From the cell containing the given text, extract its center point as (x, y) coordinate. 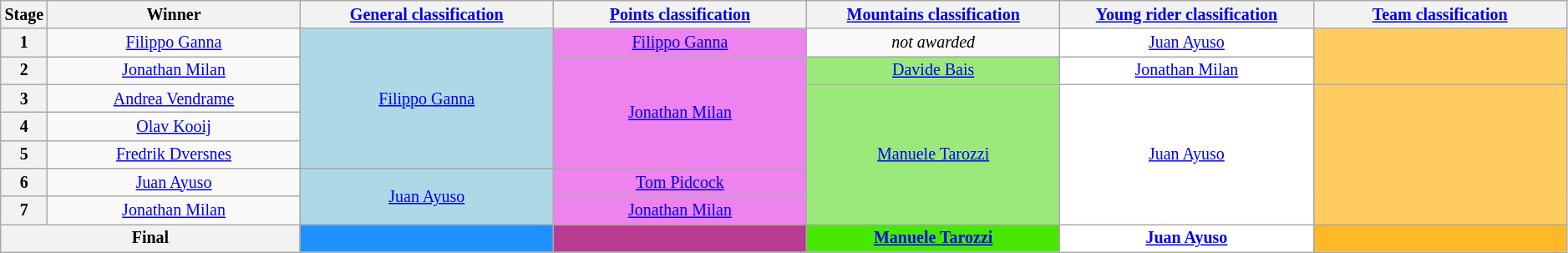
Team classification (1440, 15)
Points classification (680, 15)
Olav Kooij (174, 127)
General classification (426, 15)
Mountains classification (934, 15)
Winner (174, 15)
4 (24, 127)
Young rider classification (1186, 15)
Fredrik Dversnes (174, 154)
2 (24, 70)
5 (24, 154)
3 (24, 99)
Tom Pidcock (680, 182)
6 (24, 182)
Davide Bais (934, 70)
Stage (24, 15)
not awarded (934, 43)
Final (150, 239)
1 (24, 43)
7 (24, 210)
Andrea Vendrame (174, 99)
